Determine the [X, Y] coordinate at the center of the cell enclosing the given text.  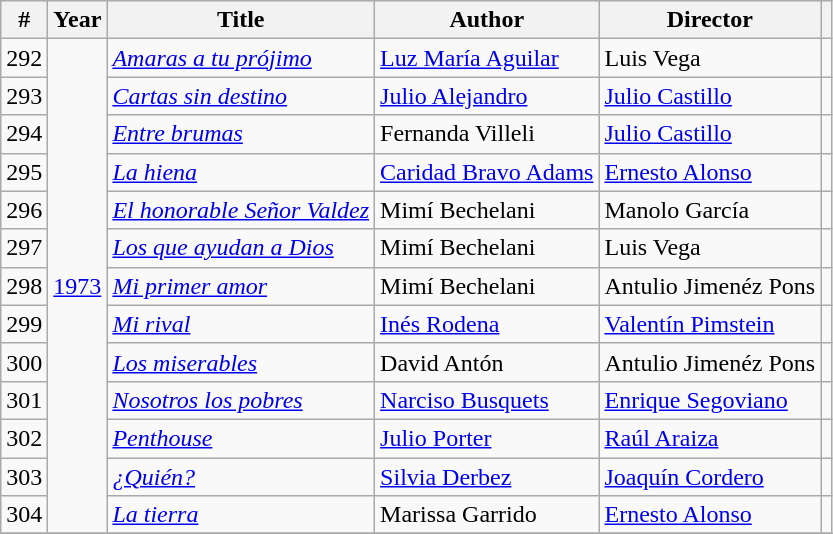
Director [710, 20]
Marissa Garrido [487, 515]
Title [241, 20]
Valentín Pimstein [710, 324]
Nosotros los pobres [241, 400]
Inés Rodena [487, 324]
Cartas sin destino [241, 96]
301 [24, 400]
Raúl Araiza [710, 438]
La tierra [241, 515]
Year [78, 20]
300 [24, 362]
302 [24, 438]
La hiena [241, 172]
297 [24, 248]
Mi primer amor [241, 286]
298 [24, 286]
Author [487, 20]
Julio Porter [487, 438]
292 [24, 58]
304 [24, 515]
El honorable Señor Valdez [241, 210]
Enrique Segoviano [710, 400]
1973 [78, 286]
¿Quién? [241, 477]
Manolo García [710, 210]
295 [24, 172]
299 [24, 324]
Mi rival [241, 324]
Los miserables [241, 362]
296 [24, 210]
Penthouse [241, 438]
Silvia Derbez [487, 477]
Fernanda Villeli [487, 134]
David Antón [487, 362]
Luz María Aguilar [487, 58]
# [24, 20]
Entre brumas [241, 134]
Narciso Busquets [487, 400]
Amaras a tu prójimo [241, 58]
Caridad Bravo Adams [487, 172]
Los que ayudan a Dios [241, 248]
Joaquín Cordero [710, 477]
303 [24, 477]
Julio Alejandro [487, 96]
294 [24, 134]
293 [24, 96]
